Scan for the cell matching the given text and deliver its [X, Y] coordinate at center. 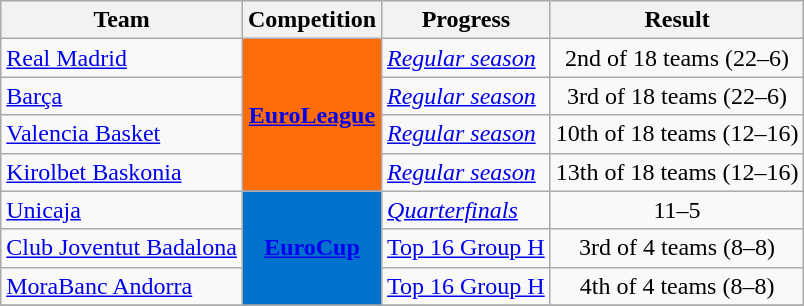
Valencia Basket [122, 134]
EuroLeague [312, 115]
3rd of 18 teams (22–6) [677, 96]
Competition [312, 20]
13th of 18 teams (12–16) [677, 172]
11–5 [677, 210]
Kirolbet Baskonia [122, 172]
2nd of 18 teams (22–6) [677, 58]
Real Madrid [122, 58]
Progress [466, 20]
Team [122, 20]
Club Joventut Badalona [122, 248]
4th of 4 teams (8–8) [677, 286]
Unicaja [122, 210]
EuroCup [312, 248]
3rd of 4 teams (8–8) [677, 248]
Quarterfinals [466, 210]
Result [677, 20]
10th of 18 teams (12–16) [677, 134]
Barça [122, 96]
MoraBanc Andorra [122, 286]
